Determine the [X, Y] coordinate at the center of the cell enclosing the given text.  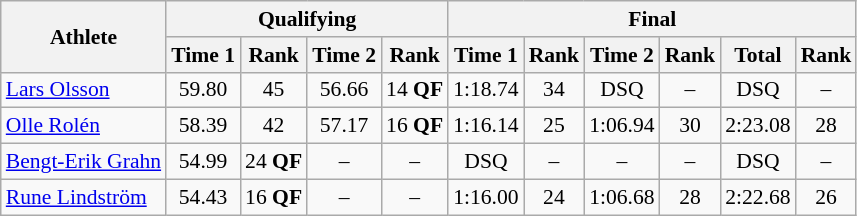
30 [690, 126]
42 [274, 126]
34 [554, 90]
56.66 [344, 90]
Lars Olsson [84, 90]
Final [652, 19]
2:23.08 [758, 126]
14 QF [414, 90]
2:22.68 [758, 197]
Total [758, 55]
54.99 [203, 162]
1:18.74 [486, 90]
58.39 [203, 126]
45 [274, 90]
1:16.14 [486, 126]
1:06.94 [622, 126]
57.17 [344, 126]
Qualifying [307, 19]
1:16.00 [486, 197]
54.43 [203, 197]
Rune Lindström [84, 197]
Athlete [84, 36]
Bengt-Erik Grahn [84, 162]
24 [554, 197]
25 [554, 126]
26 [826, 197]
1:06.68 [622, 197]
24 QF [274, 162]
Olle Rolén [84, 126]
59.80 [203, 90]
